Return the [X, Y] coordinate for the center point of the cell that contains the specified text.  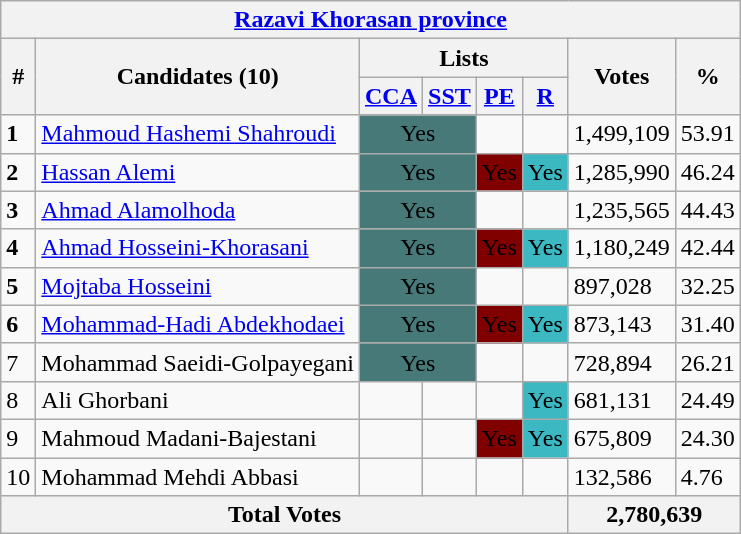
24.30 [708, 438]
Mahmoud Hashemi Shahroudi [198, 134]
1,499,109 [622, 134]
1,235,565 [622, 210]
132,586 [622, 477]
2 [18, 172]
4 [18, 248]
46.24 [708, 172]
42.44 [708, 248]
24.49 [708, 400]
SST [450, 96]
# [18, 77]
32.25 [708, 286]
53.91 [708, 134]
CCA [390, 96]
1,180,249 [622, 248]
728,894 [622, 362]
7 [18, 362]
Votes [622, 77]
681,131 [622, 400]
873,143 [622, 324]
44.43 [708, 210]
26.21 [708, 362]
2,780,639 [654, 515]
1,285,990 [622, 172]
Mahmoud Madani-Bajestani [198, 438]
10 [18, 477]
3 [18, 210]
Ali Ghorbani [198, 400]
8 [18, 400]
897,028 [622, 286]
675,809 [622, 438]
PE [499, 96]
Ahmad Alamolhoda [198, 210]
Total Votes [285, 515]
Ahmad Hosseini-Khorasani [198, 248]
5 [18, 286]
Razavi Khorasan province [371, 20]
31.40 [708, 324]
4.76 [708, 477]
Mohammad-Hadi Abdekhodaei [198, 324]
1 [18, 134]
% [708, 77]
Hassan Alemi [198, 172]
Mojtaba Hosseini [198, 286]
Candidates (10) [198, 77]
Lists [464, 58]
6 [18, 324]
Mohammad Saeidi-Golpayegani [198, 362]
R [545, 96]
Mohammad Mehdi Abbasi [198, 477]
9 [18, 438]
